Scan for the cell matching the given text and deliver its (x, y) coordinate at center. 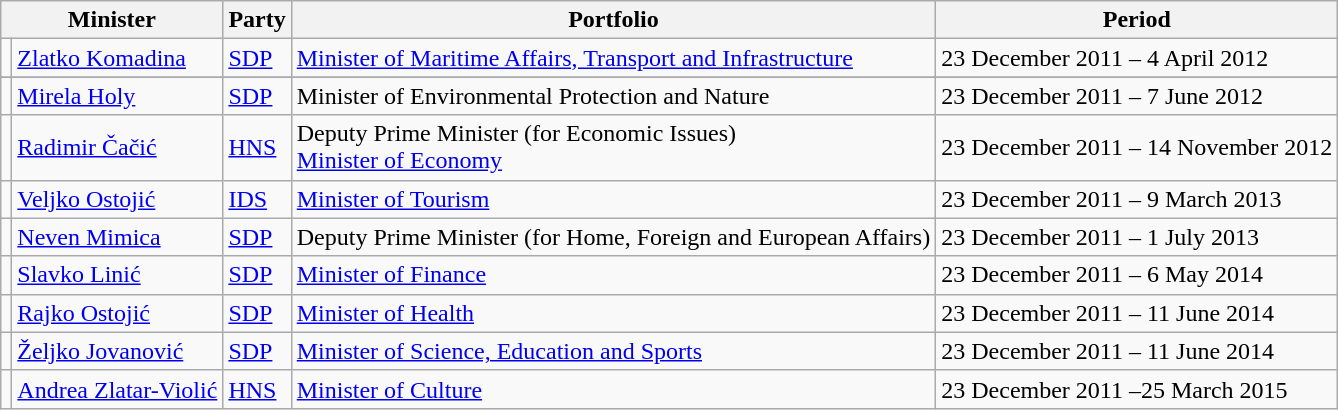
23 December 2011 –25 March 2015 (1137, 389)
Andrea Zlatar-Violić (118, 389)
23 December 2011 – 1 July 2013 (1137, 237)
Veljko Ostojić (118, 199)
Minister of Culture (613, 389)
Rajko Ostojić (118, 313)
Portfolio (613, 20)
Minister of Tourism (613, 199)
Slavko Linić (118, 275)
Minister of Science, Education and Sports (613, 351)
23 December 2011 – 4 April 2012 (1137, 58)
23 December 2011 – 7 June 2012 (1137, 96)
Period (1137, 20)
Željko Jovanović (118, 351)
23 December 2011 – 14 November 2012 (1137, 148)
Minister (112, 20)
Minister of Maritime Affairs, Transport and Infrastructure (613, 58)
Neven Mimica (118, 237)
Minister of Environmental Protection and Nature (613, 96)
Deputy Prime Minister (for Economic Issues) Minister of Economy (613, 148)
Mirela Holy (118, 96)
Zlatko Komadina (118, 58)
23 December 2011 – 6 May 2014 (1137, 275)
Minister of Health (613, 313)
Minister of Finance (613, 275)
Party (257, 20)
23 December 2011 – 9 March 2013 (1137, 199)
IDS (257, 199)
Radimir Čačić (118, 148)
Deputy Prime Minister (for Home, Foreign and European Affairs) (613, 237)
